From the cell containing the given text, extract its center point as (x, y) coordinate. 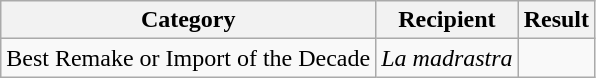
Best Remake or Import of the Decade (188, 58)
Result (556, 20)
Category (188, 20)
La madrastra (447, 58)
Recipient (447, 20)
